Provide the [x, y] coordinate of the cell's center where the given text is located.  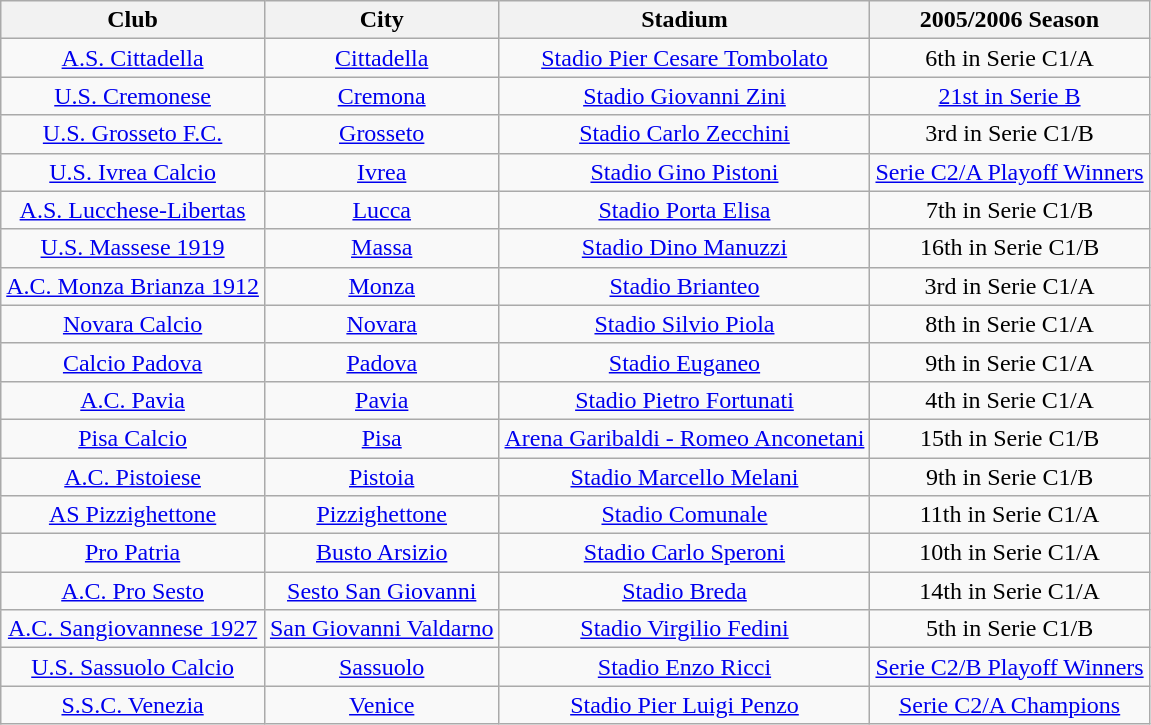
San Giovanni Valdarno [382, 629]
U.S. Cremonese [133, 96]
U.S. Sassuolo Calcio [133, 667]
AS Pizzighettone [133, 515]
Monza [382, 286]
11th in Serie C1/A [1010, 515]
2005/2006 Season [1010, 20]
14th in Serie C1/A [1010, 591]
Stadio Pietro Fortunati [684, 400]
Stadio Porta Elisa [684, 210]
Sassuolo [382, 667]
A.S. Cittadella [133, 58]
U.S. Massese 1919 [133, 248]
Novara Calcio [133, 324]
4th in Serie C1/A [1010, 400]
Stadio Dino Manuzzi [684, 248]
Grosseto [382, 134]
Novara [382, 324]
Cremona [382, 96]
U.S. Grosseto F.C. [133, 134]
Stadio Marcello Melani [684, 477]
Stadio Giovanni Zini [684, 96]
3rd in Serie C1/B [1010, 134]
21st in Serie B [1010, 96]
10th in Serie C1/A [1010, 553]
Stadio Enzo Ricci [684, 667]
Venice [382, 705]
Massa [382, 248]
8th in Serie C1/A [1010, 324]
Lucca [382, 210]
Stadio Breda [684, 591]
Pistoia [382, 477]
A.C. Pavia [133, 400]
Busto Arsizio [382, 553]
Stadio Pier Cesare Tombolato [684, 58]
Stadio Comunale [684, 515]
A.C. Sangiovannese 1927 [133, 629]
Pisa Calcio [133, 438]
A.C. Pistoiese [133, 477]
Stadio Euganeo [684, 362]
6th in Serie C1/A [1010, 58]
Stadio Virgilio Fedini [684, 629]
Arena Garibaldi - Romeo Anconetani [684, 438]
Calcio Padova [133, 362]
A.C. Monza Brianza 1912 [133, 286]
S.S.C. Venezia [133, 705]
Serie C2/B Playoff Winners [1010, 667]
Stadio Silvio Piola [684, 324]
9th in Serie C1/B [1010, 477]
Padova [382, 362]
Pro Patria [133, 553]
Pavia [382, 400]
Pisa [382, 438]
Sesto San Giovanni [382, 591]
Cittadella [382, 58]
Pizzighettone [382, 515]
Club [133, 20]
Stadium [684, 20]
9th in Serie C1/A [1010, 362]
16th in Serie C1/B [1010, 248]
15th in Serie C1/B [1010, 438]
Stadio Gino Pistoni [684, 172]
3rd in Serie C1/A [1010, 286]
Stadio Brianteo [684, 286]
7th in Serie C1/B [1010, 210]
U.S. Ivrea Calcio [133, 172]
City [382, 20]
A.C. Pro Sesto [133, 591]
Stadio Carlo Speroni [684, 553]
Serie C2/A Champions [1010, 705]
A.S. Lucchese-Libertas [133, 210]
Stadio Pier Luigi Penzo [684, 705]
Ivrea [382, 172]
Stadio Carlo Zecchini [684, 134]
Serie C2/A Playoff Winners [1010, 172]
5th in Serie C1/B [1010, 629]
